Capture the cell that displays the provided text and extract its (X, Y) central coordinate. 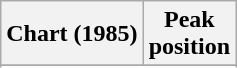
Peakposition (189, 34)
Chart (1985) (72, 34)
